Find where the given text appears and provide that cell's center as [x, y] coordinate. 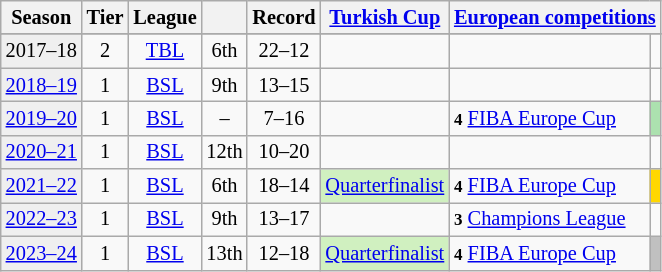
10–20 [284, 152]
12th [225, 152]
League [164, 17]
Record [284, 17]
2017–18 [42, 51]
13–15 [284, 85]
European competitions [555, 17]
3 Champions League [550, 219]
TBL [164, 51]
13–17 [284, 219]
2023–24 [42, 253]
18–14 [284, 186]
2 [106, 51]
2022–23 [42, 219]
2019–20 [42, 118]
Turkish Cup [386, 17]
2020–21 [42, 152]
7–16 [284, 118]
– [225, 118]
13th [225, 253]
Tier [106, 17]
2021–22 [42, 186]
Season [42, 17]
22–12 [284, 51]
2018–19 [42, 85]
12–18 [284, 253]
